Identify which cell holds the provided text, then report its [X, Y] central coordinate. 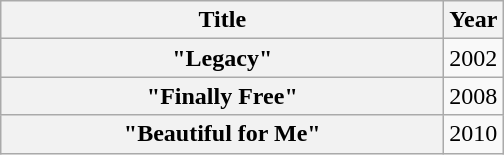
"Legacy" [222, 58]
2002 [474, 58]
Title [222, 20]
2010 [474, 134]
"Beautiful for Me" [222, 134]
2008 [474, 96]
Year [474, 20]
"Finally Free" [222, 96]
